Return the (X, Y) coordinate for the center point of the cell that contains the specified text.  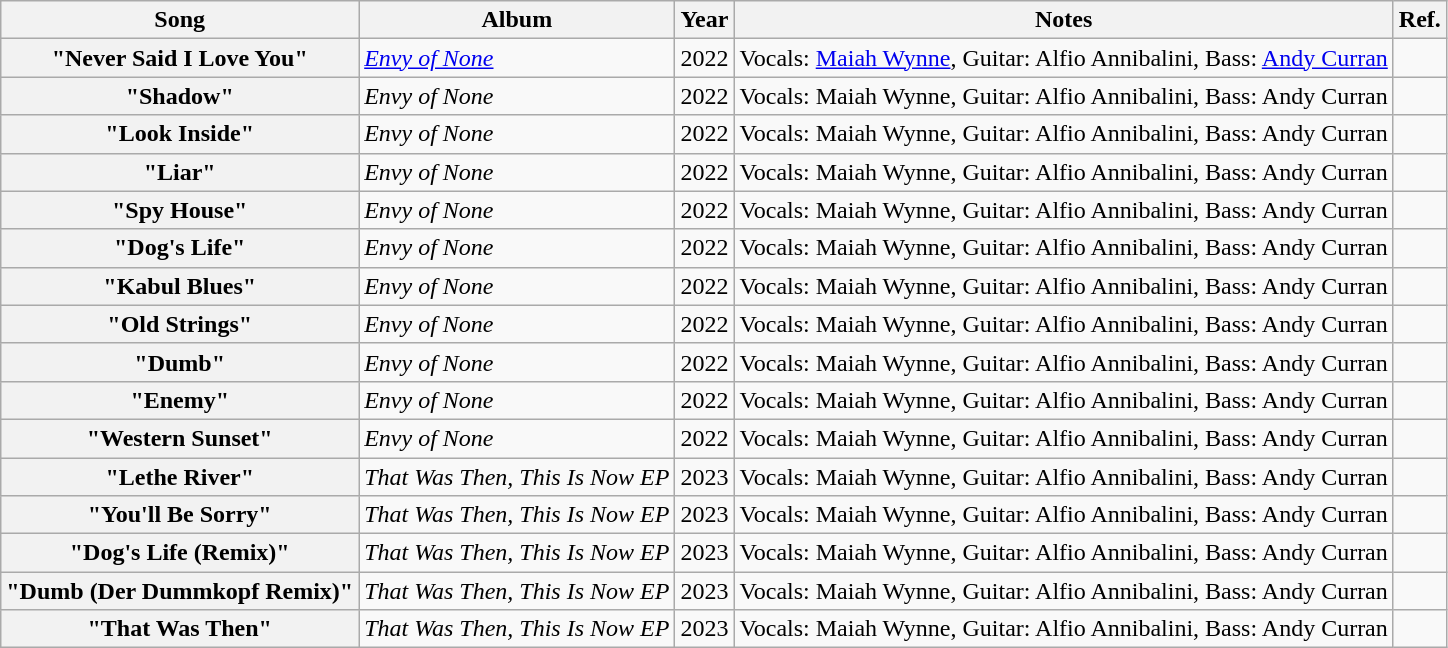
"That Was Then" (180, 629)
"Lethe River" (180, 477)
"Old Strings" (180, 324)
Ref. (1420, 20)
"Dog's Life" (180, 248)
Album (517, 20)
"Dumb (Der Dummkopf Remix)" (180, 591)
Song (180, 20)
"Kabul Blues" (180, 286)
"Shadow" (180, 96)
"Western Sunset" (180, 438)
"Never Said I Love You" (180, 58)
Year (704, 20)
"Look Inside" (180, 134)
"Dog's Life (Remix)" (180, 553)
"Liar" (180, 172)
"You'll Be Sorry" (180, 515)
"Enemy" (180, 400)
Notes (1064, 20)
"Dumb" (180, 362)
"Spy House" (180, 210)
